Output the [x, y] coordinate of the center of the cell containing the given text.  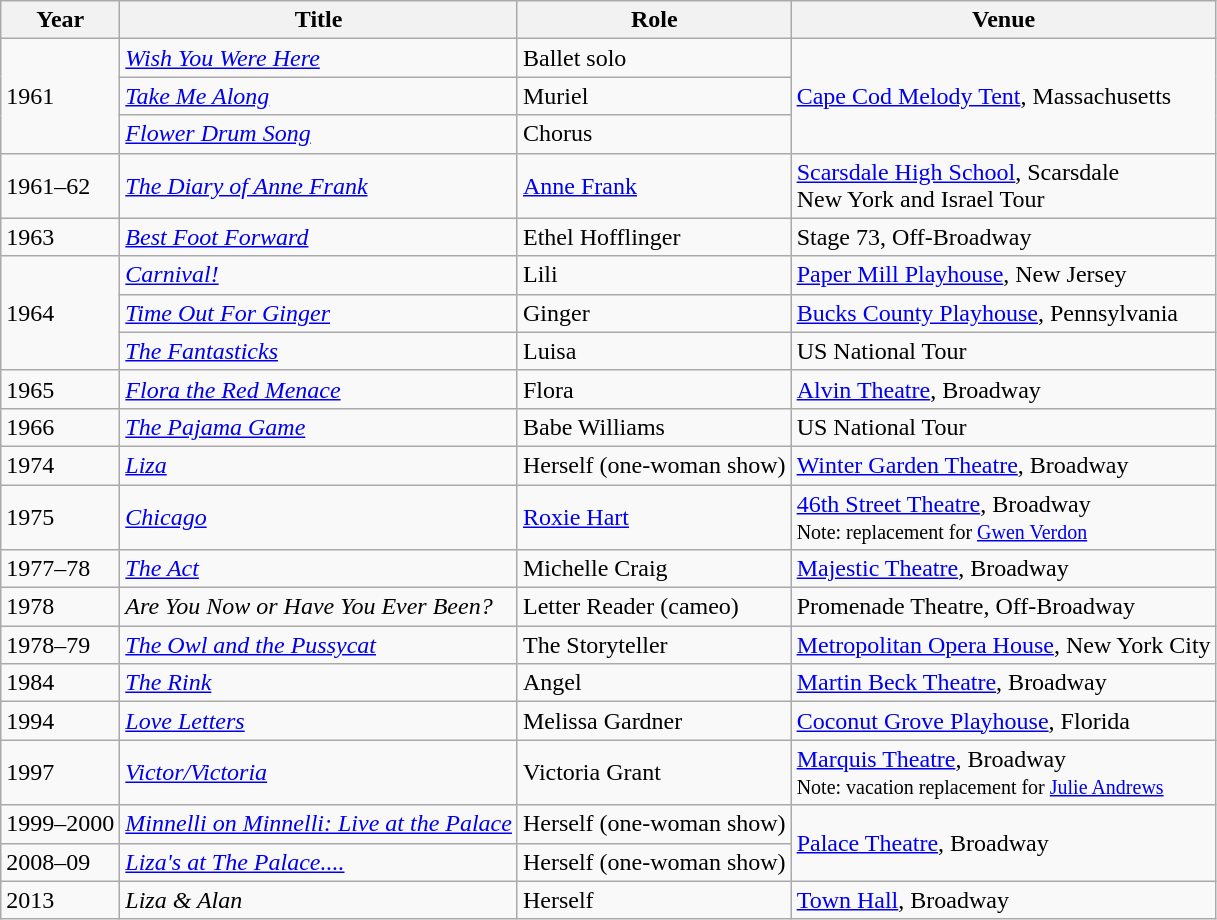
Metropolitan Opera House, New York City [1004, 645]
The Pajama Game [319, 427]
Flora [654, 389]
Herself [654, 900]
Palace Theatre, Broadway [1004, 843]
2013 [60, 900]
Wish You Were Here [319, 58]
Chorus [654, 134]
Stage 73, Off-Broadway [1004, 237]
Carnival! [319, 275]
Ginger [654, 313]
Are You Now or Have You Ever Been? [319, 607]
Melissa Gardner [654, 721]
Town Hall, Broadway [1004, 900]
Love Letters [319, 721]
1963 [60, 237]
Roxie Hart [654, 516]
The Storyteller [654, 645]
Venue [1004, 20]
1965 [60, 389]
Year [60, 20]
The Rink [319, 683]
Alvin Theatre, Broadway [1004, 389]
Cape Cod Melody Tent, Massachusetts [1004, 96]
1997 [60, 772]
Anne Frank [654, 186]
Babe Williams [654, 427]
Paper Mill Playhouse, New Jersey [1004, 275]
Liza & Alan [319, 900]
1984 [60, 683]
Time Out For Ginger [319, 313]
Coconut Grove Playhouse, Florida [1004, 721]
Luisa [654, 351]
Winter Garden Theatre, Broadway [1004, 465]
Chicago [319, 516]
The Diary of Anne Frank [319, 186]
Angel [654, 683]
46th Street Theatre, Broadway Note: replacement for Gwen Verdon [1004, 516]
Title [319, 20]
Flower Drum Song [319, 134]
The Owl and the Pussycat [319, 645]
Letter Reader (cameo) [654, 607]
Role [654, 20]
Michelle Craig [654, 569]
Promenade Theatre, Off-Broadway [1004, 607]
1978–79 [60, 645]
1999–2000 [60, 824]
1961 [60, 96]
Muriel [654, 96]
Ethel Hofflinger [654, 237]
1974 [60, 465]
1977–78 [60, 569]
Liza's at The Palace.... [319, 862]
1964 [60, 313]
1961–62 [60, 186]
Victor/Victoria [319, 772]
Minnelli on Minnelli: Live at the Palace [319, 824]
Ballet solo [654, 58]
Victoria Grant [654, 772]
Scarsdale High School, Scarsdale New York and Israel Tour [1004, 186]
The Act [319, 569]
1978 [60, 607]
1994 [60, 721]
Bucks County Playhouse, Pennsylvania [1004, 313]
Liza [319, 465]
Flora the Red Menace [319, 389]
Martin Beck Theatre, Broadway [1004, 683]
Take Me Along [319, 96]
Best Foot Forward [319, 237]
1975 [60, 516]
2008–09 [60, 862]
Majestic Theatre, Broadway [1004, 569]
The Fantasticks [319, 351]
1966 [60, 427]
Marquis Theatre, BroadwayNote: vacation replacement for Julie Andrews [1004, 772]
Lili [654, 275]
